For the text-containing cell, return its midpoint in [X, Y] coordinate format. 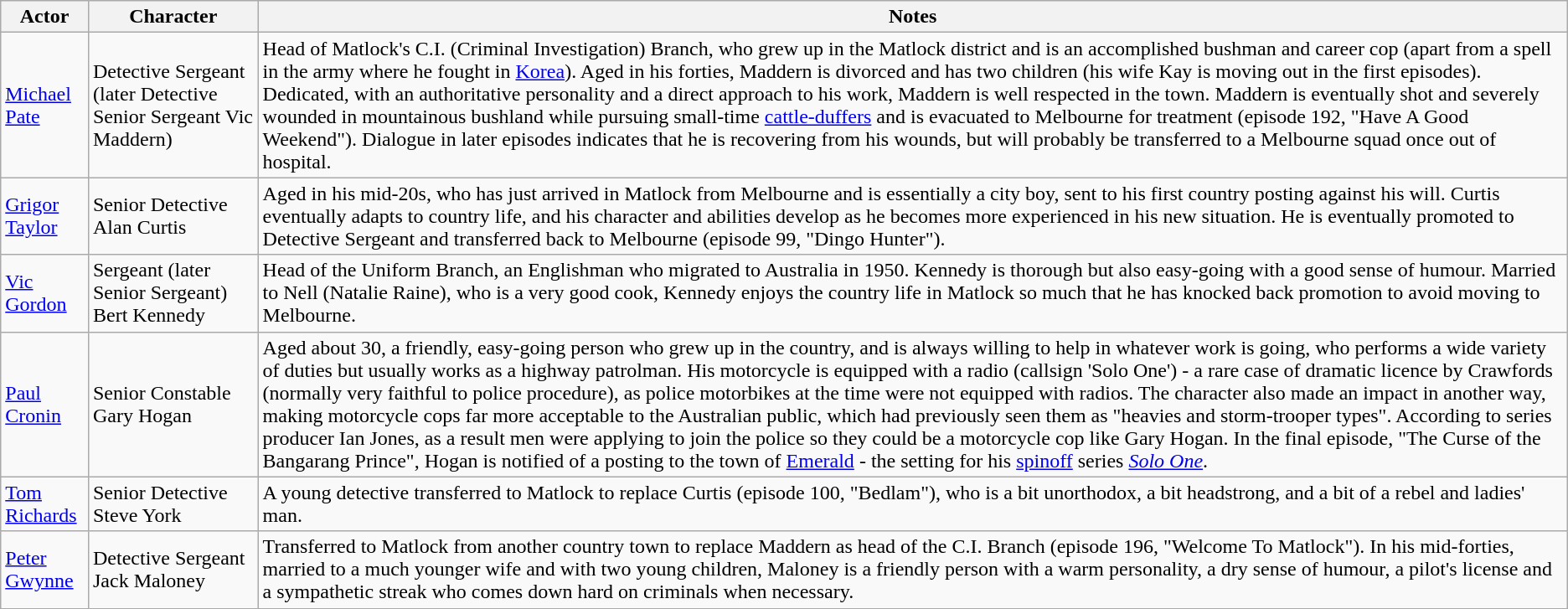
Actor [45, 17]
Tom Richards [45, 504]
Character [173, 17]
Notes [913, 17]
Peter Gwynne [45, 570]
Detective Sergeant Jack Maloney [173, 570]
Senior Detective Steve York [173, 504]
Detective Sergeant (later Detective Senior Sergeant Vic Maddern) [173, 106]
Vic Gordon [45, 293]
Senior Constable Gary Hogan [173, 404]
Grigor Taylor [45, 216]
Michael Pate [45, 106]
Senior Detective Alan Curtis [173, 216]
Sergeant (later Senior Sergeant) Bert Kennedy [173, 293]
Paul Cronin [45, 404]
